Determine the [X, Y] coordinate at the center of the cell enclosing the given text.  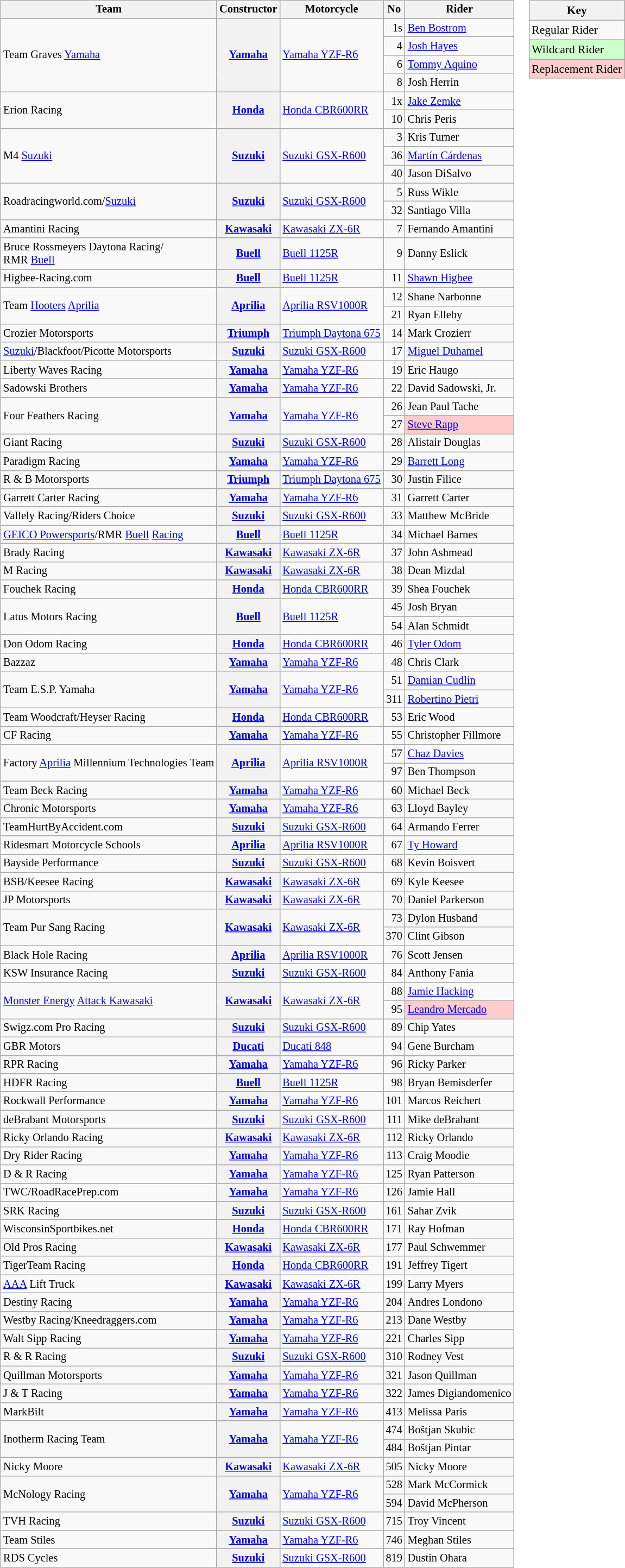
40 [394, 174]
Marcos Reichert [459, 1101]
CF Racing [109, 735]
Santiago Villa [459, 211]
Andres Londono [459, 1302]
Ricky Orlando Racing [109, 1138]
Monster Energy Attack Kawasaki [109, 1000]
Black Hole Racing [109, 955]
Garrett Carter Racing [109, 498]
73 [394, 918]
Tyler Odom [459, 644]
Mark Crozierr [459, 333]
Martín Cárdenas [459, 156]
Ben Thompson [459, 772]
413 [394, 1412]
Bryan Bemisderfer [459, 1083]
Dean Mizdal [459, 571]
Team [109, 10]
Fernando Amantini [459, 229]
Bruce Rossmeyers Daytona Racing/RMR Buell [109, 254]
Chris Clark [459, 663]
R & B Motorsports [109, 480]
505 [394, 1466]
GEICO Powersports/RMR Buell Racing [109, 534]
Matthew McBride [459, 516]
111 [394, 1119]
Key [577, 11]
GBR Motors [109, 1046]
Amantini Racing [109, 229]
Eric Wood [459, 717]
Danny Eslick [459, 254]
177 [394, 1248]
27 [394, 425]
594 [394, 1503]
James Digiandomenico [459, 1394]
Quillman Motorsports [109, 1375]
RPR Racing [109, 1065]
Shea Fouchek [459, 589]
Ray Hofman [459, 1229]
4 [394, 46]
Dustin Ohara [459, 1558]
Jake Zemke [459, 101]
Daniel Parkerson [459, 900]
36 [394, 156]
Rockwall Performance [109, 1101]
Wildcard Rider [577, 49]
Jason Quillman [459, 1375]
MarkBilt [109, 1412]
deBrabant Motorsports [109, 1119]
Higbee-Racing.com [109, 279]
57 [394, 754]
Motorcycle [331, 10]
Josh Hayes [459, 46]
199 [394, 1284]
WisconsinSportbikes.net [109, 1229]
Paradigm Racing [109, 461]
Anthony Fania [459, 973]
64 [394, 827]
Giant Racing [109, 443]
31 [394, 498]
Ty Howard [459, 845]
Team Hooters Aprilia [109, 305]
221 [394, 1339]
Kevin Boisvert [459, 864]
76 [394, 955]
M Racing [109, 571]
70 [394, 900]
TWC/RoadRacePrep.com [109, 1193]
Team Stiles [109, 1540]
Walt Sipp Racing [109, 1339]
Destiny Racing [109, 1302]
Mike deBrabant [459, 1119]
311 [394, 699]
Chaz Davies [459, 754]
Kyle Keesee [459, 881]
38 [394, 571]
Don Odom Racing [109, 644]
53 [394, 717]
Sadowski Brothers [109, 388]
126 [394, 1193]
746 [394, 1540]
Ryan Patterson [459, 1174]
21 [394, 315]
TVH Racing [109, 1521]
9 [394, 254]
BSB/Keesee Racing [109, 881]
19 [394, 370]
Jamie Hacking [459, 991]
Ricky Orlando [459, 1138]
67 [394, 845]
Liberty Waves Racing [109, 370]
113 [394, 1156]
46 [394, 644]
HDFR Racing [109, 1083]
David McPherson [459, 1503]
17 [394, 351]
Replacement Rider [577, 69]
Crozier Motorsports [109, 333]
204 [394, 1302]
Troy Vincent [459, 1521]
Latus Motors Racing [109, 617]
Boštjan Pintar [459, 1449]
John Ashmead [459, 553]
Ryan Elleby [459, 315]
Chronic Motorsports [109, 809]
Bazzaz [109, 663]
322 [394, 1394]
Christopher Fillmore [459, 735]
Shawn Higbee [459, 279]
TigerTeam Racing [109, 1265]
161 [394, 1211]
Fouchek Racing [109, 589]
1s [394, 28]
Team E.S.P. Yamaha [109, 690]
Chip Yates [459, 1028]
Steve Rapp [459, 425]
819 [394, 1558]
474 [394, 1430]
Ducati [248, 1046]
Barrett Long [459, 461]
M4 Suzuki [109, 155]
37 [394, 553]
98 [394, 1083]
D & R Racing [109, 1174]
33 [394, 516]
No [394, 10]
Lloyd Bayley [459, 809]
715 [394, 1521]
Rodney Vest [459, 1357]
55 [394, 735]
Roadracingworld.com/Suzuki [109, 201]
45 [394, 608]
Damian Cudlin [459, 681]
89 [394, 1028]
Brady Racing [109, 553]
Miguel Duhamel [459, 351]
RDS Cycles [109, 1558]
22 [394, 388]
39 [394, 589]
Regular Rider [577, 30]
Dry Rider Racing [109, 1156]
10 [394, 119]
Bayside Performance [109, 864]
Scott Jensen [459, 955]
Team Pur Sang Racing [109, 928]
29 [394, 461]
Gene Burcham [459, 1046]
94 [394, 1046]
Jeffrey Tigert [459, 1265]
Paul Schwemmer [459, 1248]
310 [394, 1357]
Jean Paul Tache [459, 406]
Sahar Zvik [459, 1211]
Chris Peris [459, 119]
213 [394, 1320]
Ben Bostrom [459, 28]
69 [394, 881]
30 [394, 480]
6 [394, 65]
Dylon Husband [459, 918]
88 [394, 991]
Constructor [248, 10]
3 [394, 137]
Garrett Carter [459, 498]
JP Motorsports [109, 900]
54 [394, 626]
Clint Gibson [459, 936]
Old Pros Racing [109, 1248]
Larry Myers [459, 1284]
34 [394, 534]
370 [394, 936]
32 [394, 211]
95 [394, 1010]
Ducati 848 [331, 1046]
Westby Racing/Kneedraggers.com [109, 1320]
Team Woodcraft/Heyser Racing [109, 717]
David Sadowski, Jr. [459, 388]
Dane Westby [459, 1320]
Armando Ferrer [459, 827]
Jason DiSalvo [459, 174]
8 [394, 83]
Michael Beck [459, 790]
Alistair Douglas [459, 443]
KSW Insurance Racing [109, 973]
14 [394, 333]
J & T Racing [109, 1394]
84 [394, 973]
7 [394, 229]
Erion Racing [109, 110]
1x [394, 101]
Ricky Parker [459, 1065]
60 [394, 790]
Robertino Pietri [459, 699]
Craig Moodie [459, 1156]
26 [394, 406]
Jamie Hall [459, 1193]
Shane Narbonne [459, 297]
Inotherm Racing Team [109, 1439]
96 [394, 1065]
TeamHurtByAccident.com [109, 827]
Michael Barnes [459, 534]
11 [394, 279]
528 [394, 1485]
125 [394, 1174]
5 [394, 192]
63 [394, 809]
Team Graves Yamaha [109, 55]
Josh Bryan [459, 608]
12 [394, 297]
SRK Racing [109, 1211]
Kris Turner [459, 137]
Tommy Aquino [459, 65]
112 [394, 1138]
Charles Sipp [459, 1339]
Eric Haugo [459, 370]
68 [394, 864]
101 [394, 1101]
191 [394, 1265]
McNology Racing [109, 1494]
Justin Filice [459, 480]
Ridesmart Motorcycle Schools [109, 845]
171 [394, 1229]
484 [394, 1449]
Josh Herrin [459, 83]
AAA Lift Truck [109, 1284]
Boštjan Skubic [459, 1430]
Russ Wikle [459, 192]
Vallely Racing/Riders Choice [109, 516]
51 [394, 681]
Leandro Mercado [459, 1010]
Melissa Paris [459, 1412]
Rider [459, 10]
Mark McCormick [459, 1485]
Four Feathers Racing [109, 415]
Team Beck Racing [109, 790]
48 [394, 663]
Factory Aprilia Millennium Technologies Team [109, 763]
Swigz.com Pro Racing [109, 1028]
Alan Schmidt [459, 626]
28 [394, 443]
R & R Racing [109, 1357]
Suzuki/Blackfoot/Picotte Motorsports [109, 351]
Meghan Stiles [459, 1540]
321 [394, 1375]
97 [394, 772]
